Search for the cell housing the specified text and yield its (x, y) center coordinate. 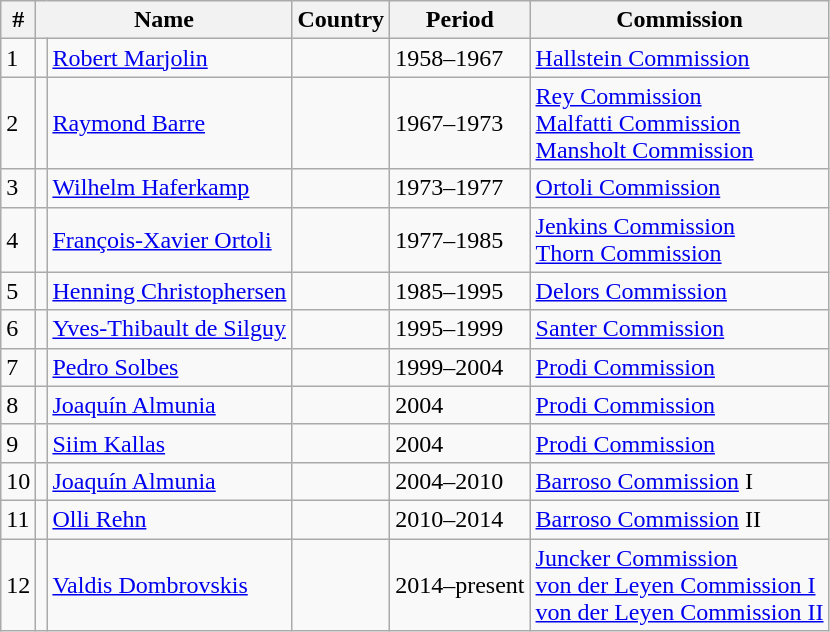
Henning Christophersen (170, 291)
2004–2010 (460, 481)
Commission (680, 20)
Robert Marjolin (170, 58)
Country (341, 20)
Jenkins CommissionThorn Commission (680, 240)
1967–1973 (460, 123)
1 (18, 58)
9 (18, 443)
Period (460, 20)
François-Xavier Ortoli (170, 240)
Juncker Commissionvon der Leyen Commission Ivon der Leyen Commission II (680, 584)
Yves-Thibault de Silguy (170, 329)
1985–1995 (460, 291)
Valdis Dombrovskis (170, 584)
3 (18, 188)
1958–1967 (460, 58)
Raymond Barre (170, 123)
Delors Commission (680, 291)
Rey CommissionMalfatti CommissionMansholt Commission (680, 123)
1995–1999 (460, 329)
5 (18, 291)
6 (18, 329)
11 (18, 519)
Pedro Solbes (170, 367)
Wilhelm Haferkamp (170, 188)
Olli Rehn (170, 519)
Name (164, 20)
1977–1985 (460, 240)
12 (18, 584)
Barroso Commission I (680, 481)
2014–present (460, 584)
Ortoli Commission (680, 188)
10 (18, 481)
1999–2004 (460, 367)
8 (18, 405)
Siim Kallas (170, 443)
Barroso Commission II (680, 519)
1973–1977 (460, 188)
2010–2014 (460, 519)
2 (18, 123)
Hallstein Commission (680, 58)
# (18, 20)
4 (18, 240)
Santer Commission (680, 329)
7 (18, 367)
